Determine the [X, Y] coordinate at the center of the cell enclosing the given text.  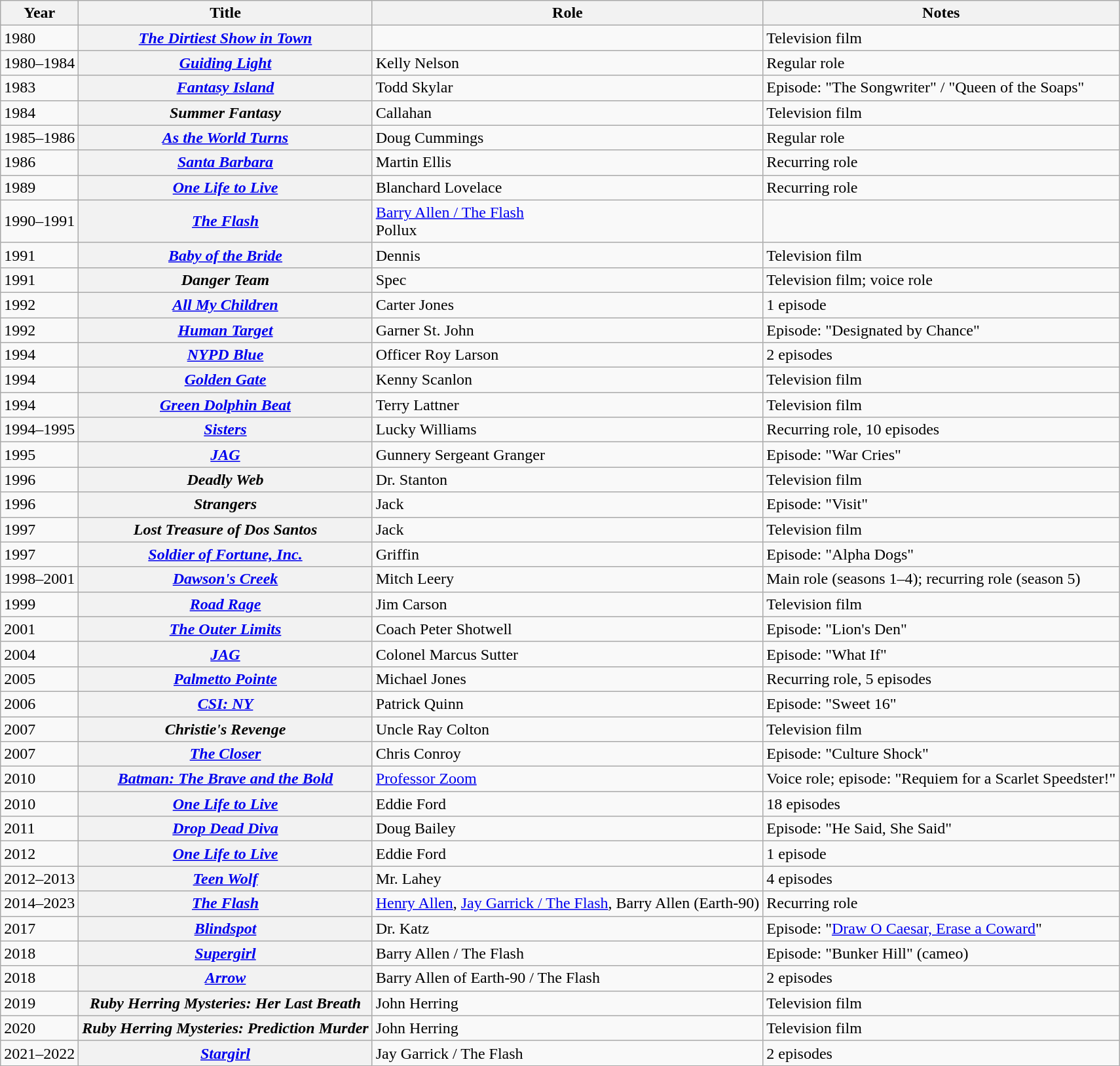
Colonel Marcus Sutter [567, 654]
Episode: "What If" [941, 654]
Dennis [567, 255]
Dawson's Creek [225, 579]
Kelly Nelson [567, 63]
Jim Carson [567, 604]
1985–1986 [39, 138]
1994–1995 [39, 430]
Spec [567, 280]
Todd Skylar [567, 88]
Fantasy Island [225, 88]
Barry Allen of Earth-90 / The Flash [567, 978]
Michael Jones [567, 679]
Notes [941, 13]
Gunnery Sergeant Granger [567, 455]
Garner St. John [567, 330]
Terry Lattner [567, 405]
Santa Barbara [225, 162]
Stargirl [225, 1053]
1995 [39, 455]
18 episodes [941, 804]
Voice role; episode: "Requiem for a Scarlet Speedster!" [941, 779]
Blindspot [225, 928]
Green Dolphin Beat [225, 405]
NYPD Blue [225, 355]
1983 [39, 88]
Episode: "Culture Shock" [941, 754]
Soldier of Fortune, Inc. [225, 554]
Officer Roy Larson [567, 355]
Summer Fantasy [225, 113]
CSI: NY [225, 704]
Carter Jones [567, 305]
2020 [39, 1028]
1980 [39, 38]
1984 [39, 113]
Patrick Quinn [567, 704]
2011 [39, 829]
1999 [39, 604]
Episode: "He Said, She Said" [941, 829]
2006 [39, 704]
Teen Wolf [225, 879]
Episode: "Lion's Den" [941, 629]
Television film; voice role [941, 280]
Sisters [225, 430]
Episode: "Draw O Caesar, Erase a Coward" [941, 928]
Road Rage [225, 604]
2019 [39, 1003]
Episode: "Sweet 16" [941, 704]
Griffin [567, 554]
Doug Bailey [567, 829]
Martin Ellis [567, 162]
Strangers [225, 504]
Blanchard Lovelace [567, 187]
Episode: "Bunker Hill" (cameo) [941, 953]
2005 [39, 679]
Chris Conroy [567, 754]
Arrow [225, 978]
1986 [39, 162]
4 episodes [941, 879]
Lost Treasure of Dos Santos [225, 529]
1990–1991 [39, 221]
Lucky Williams [567, 430]
Coach Peter Shotwell [567, 629]
Ruby Herring Mysteries: Prediction Murder [225, 1028]
All My Children [225, 305]
1998–2001 [39, 579]
Episode: "Designated by Chance" [941, 330]
Episode: "War Cries" [941, 455]
Callahan [567, 113]
Mr. Lahey [567, 879]
Drop Dead Diva [225, 829]
Kenny Scanlon [567, 380]
Episode: "Visit" [941, 504]
Human Target [225, 330]
Golden Gate [225, 380]
Uncle Ray Colton [567, 729]
Barry Allen / The FlashPollux [567, 221]
1980–1984 [39, 63]
Dr. Stanton [567, 480]
Recurring role, 10 episodes [941, 430]
Mitch Leery [567, 579]
Main role (seasons 1–4); recurring role (season 5) [941, 579]
Episode: "Alpha Dogs" [941, 554]
Professor Zoom [567, 779]
2017 [39, 928]
Recurring role, 5 episodes [941, 679]
Baby of the Bride [225, 255]
Year [39, 13]
1989 [39, 187]
Dr. Katz [567, 928]
Role [567, 13]
Palmetto Pointe [225, 679]
2004 [39, 654]
The Closer [225, 754]
Doug Cummings [567, 138]
Danger Team [225, 280]
The Outer Limits [225, 629]
2014–2023 [39, 904]
Ruby Herring Mysteries: Her Last Breath [225, 1003]
Title [225, 13]
Guiding Light [225, 63]
Episode: "The Songwriter" / "Queen of the Soaps" [941, 88]
2021–2022 [39, 1053]
Christie's Revenge [225, 729]
Supergirl [225, 953]
Batman: The Brave and the Bold [225, 779]
Barry Allen / The Flash [567, 953]
2012 [39, 854]
Jay Garrick / The Flash [567, 1053]
2001 [39, 629]
The Dirtiest Show in Town [225, 38]
Henry Allen, Jay Garrick / The Flash, Barry Allen (Earth-90) [567, 904]
2012–2013 [39, 879]
Deadly Web [225, 480]
As the World Turns [225, 138]
